Determine the [X, Y] coordinate at the center of the cell enclosing the given text.  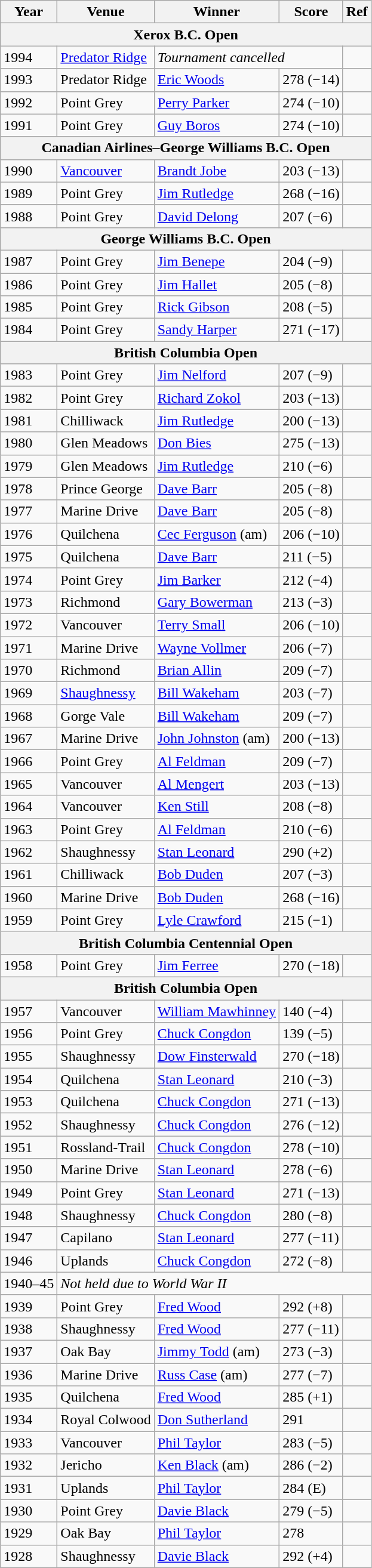
1957 [29, 1011]
1984 [29, 330]
1994 [29, 57]
1930 [29, 1511]
1939 [29, 1306]
1988 [29, 216]
1946 [29, 1261]
1992 [29, 103]
1969 [29, 693]
273 (−3) [312, 1351]
1983 [29, 375]
1982 [29, 398]
1966 [29, 761]
Lyle Crawford [216, 920]
Royal Colwood [106, 1420]
Jim Ferree [216, 965]
1973 [29, 602]
1955 [29, 1057]
203 (−7) [312, 693]
280 (−8) [312, 1215]
1951 [29, 1147]
Not held due to World War II [214, 1283]
212 (−4) [312, 579]
1970 [29, 671]
1978 [29, 489]
Jim Nelford [216, 375]
1956 [29, 1034]
Gorge Vale [106, 716]
Jimmy Todd (am) [216, 1351]
1932 [29, 1465]
292 (+8) [312, 1306]
1954 [29, 1079]
David Delong [216, 216]
Capilano [106, 1238]
1934 [29, 1420]
Guy Boros [216, 125]
204 (−9) [312, 261]
Dow Finsterwald [216, 1057]
Perry Parker [216, 103]
Ken Still [216, 807]
1936 [29, 1374]
140 (−4) [312, 1011]
1949 [29, 1193]
Russ Case (am) [216, 1374]
1937 [29, 1351]
139 (−5) [312, 1034]
Brian Allin [216, 671]
276 (−12) [312, 1125]
1953 [29, 1102]
1986 [29, 285]
210 (−3) [312, 1079]
Venue [106, 12]
271 (−17) [312, 330]
1948 [29, 1215]
Year [29, 12]
Tournament cancelled [248, 57]
Rick Gibson [216, 307]
Jim Benepe [216, 261]
Richard Zokol [216, 398]
207 (−3) [312, 875]
Canadian Airlines–George Williams B.C. Open [186, 148]
Sandy Harper [216, 330]
1959 [29, 920]
285 (+1) [312, 1397]
208 (−8) [312, 807]
1972 [29, 625]
1967 [29, 739]
1977 [29, 511]
Cec Ferguson (am) [216, 534]
1976 [29, 534]
1964 [29, 807]
Winner [216, 12]
207 (−9) [312, 375]
British Columbia Centennial Open [186, 943]
1960 [29, 897]
1940–45 [29, 1283]
Score [312, 12]
206 (−7) [312, 647]
213 (−3) [312, 602]
1931 [29, 1488]
292 (+4) [312, 1556]
1987 [29, 261]
1989 [29, 193]
1933 [29, 1443]
290 (+2) [312, 852]
291 [312, 1420]
1979 [29, 466]
William Mawhinney [216, 1011]
Wayne Vollmer [216, 647]
278 (−10) [312, 1147]
1980 [29, 443]
286 (−2) [312, 1465]
Don Sutherland [216, 1420]
Brandt Jobe [216, 171]
George Williams B.C. Open [186, 239]
211 (−5) [312, 557]
1965 [29, 784]
John Johnston (am) [216, 739]
Ken Black (am) [216, 1465]
1947 [29, 1238]
Xerox B.C. Open [186, 35]
Gary Bowerman [216, 602]
1975 [29, 557]
1985 [29, 307]
1990 [29, 171]
1950 [29, 1170]
208 (−5) [312, 307]
277 (−7) [312, 1374]
278 [312, 1533]
Eric Woods [216, 80]
284 (E) [312, 1488]
279 (−5) [312, 1511]
1971 [29, 647]
Don Bies [216, 443]
1958 [29, 965]
Jim Barker [216, 579]
1963 [29, 829]
1952 [29, 1125]
Jericho [106, 1465]
1938 [29, 1329]
1968 [29, 716]
1993 [29, 80]
Ref [357, 12]
1928 [29, 1556]
207 (−6) [312, 216]
Al Mengert [216, 784]
1981 [29, 421]
283 (−5) [312, 1443]
Jim Hallet [216, 285]
Terry Small [216, 625]
Prince George [106, 489]
1974 [29, 579]
1961 [29, 875]
1991 [29, 125]
1962 [29, 852]
278 (−6) [312, 1170]
272 (−8) [312, 1261]
215 (−1) [312, 920]
1935 [29, 1397]
278 (−14) [312, 80]
Rossland-Trail [106, 1147]
1929 [29, 1533]
275 (−13) [312, 443]
